Scan for the cell matching the given text and deliver its [X, Y] coordinate at center. 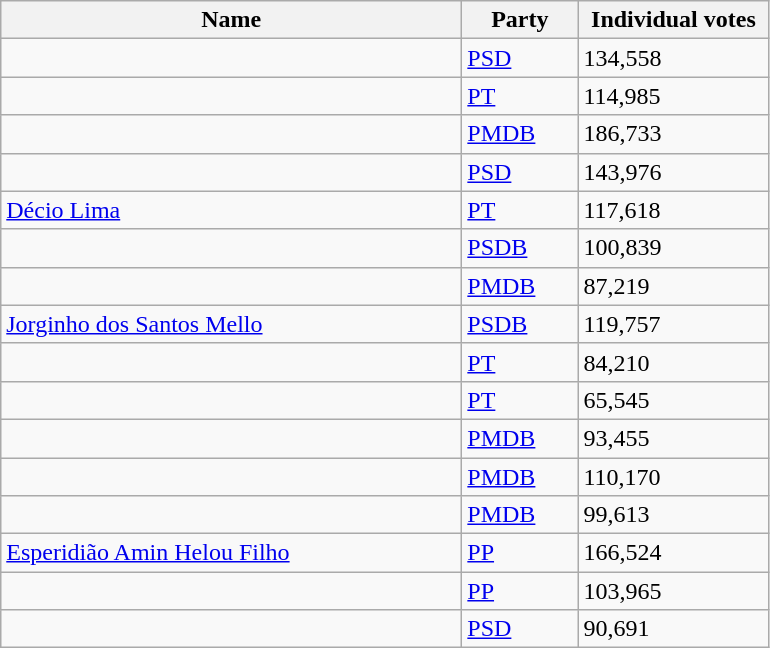
117,618 [674, 210]
65,545 [674, 400]
103,965 [674, 591]
143,976 [674, 172]
114,985 [674, 96]
Décio Lima [232, 210]
90,691 [674, 629]
166,524 [674, 553]
Jorginho dos Santos Mello [232, 324]
87,219 [674, 286]
186,733 [674, 134]
93,455 [674, 438]
110,170 [674, 477]
119,757 [674, 324]
84,210 [674, 362]
Name [232, 20]
100,839 [674, 248]
Esperidião Amin Helou Filho [232, 553]
Party [520, 20]
Individual votes [674, 20]
134,558 [674, 58]
99,613 [674, 515]
